Find where the given text appears and provide that cell's center as (X, Y) coordinate. 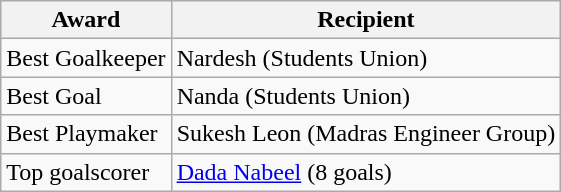
Recipient (366, 20)
Sukesh Leon (Madras Engineer Group) (366, 134)
Best Goal (86, 96)
Award (86, 20)
Nardesh (Students Union) (366, 58)
Best Goalkeeper (86, 58)
Top goalscorer (86, 172)
Nanda (Students Union) (366, 96)
Best Playmaker (86, 134)
Dada Nabeel (8 goals) (366, 172)
